From the cell containing the given text, extract its center point as (X, Y) coordinate. 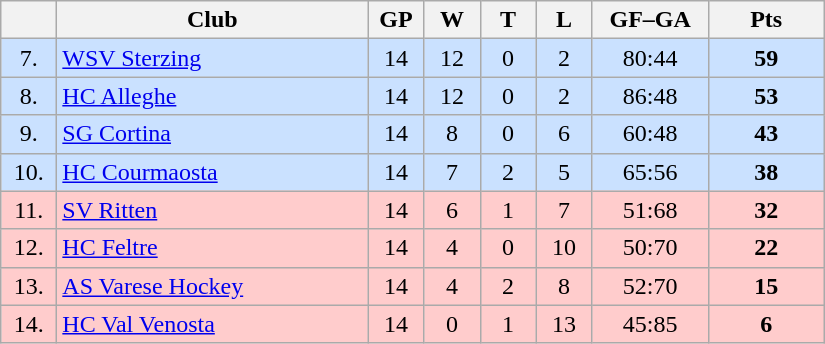
L (564, 20)
HC Feltre (212, 248)
86:48 (650, 96)
Pts (766, 20)
59 (766, 58)
13 (564, 324)
15 (766, 286)
HC Val Venosta (212, 324)
Club (212, 20)
HC Courmaosta (212, 172)
9. (29, 134)
5 (564, 172)
WSV Sterzing (212, 58)
GF–GA (650, 20)
HC Alleghe (212, 96)
12. (29, 248)
51:68 (650, 210)
W (452, 20)
22 (766, 248)
8. (29, 96)
50:70 (650, 248)
AS Varese Hockey (212, 286)
60:48 (650, 134)
10. (29, 172)
T (508, 20)
14. (29, 324)
43 (766, 134)
53 (766, 96)
32 (766, 210)
11. (29, 210)
80:44 (650, 58)
7. (29, 58)
SV Ritten (212, 210)
SG Cortina (212, 134)
10 (564, 248)
GP (396, 20)
45:85 (650, 324)
38 (766, 172)
65:56 (650, 172)
13. (29, 286)
52:70 (650, 286)
